From the cell containing the given text, extract its center point as (X, Y) coordinate. 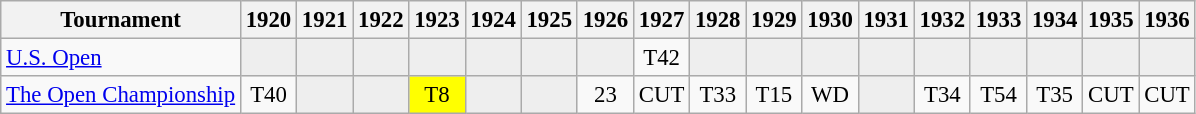
WD (830, 95)
1926 (605, 20)
1923 (437, 20)
1929 (774, 20)
1927 (661, 20)
1924 (493, 20)
T33 (718, 95)
T34 (942, 95)
Tournament (121, 20)
The Open Championship (121, 95)
1925 (549, 20)
1931 (886, 20)
1935 (1111, 20)
1921 (325, 20)
1930 (830, 20)
1934 (1055, 20)
1920 (268, 20)
T8 (437, 95)
T15 (774, 95)
T35 (1055, 95)
1933 (998, 20)
1936 (1167, 20)
1928 (718, 20)
T40 (268, 95)
1922 (381, 20)
U.S. Open (121, 58)
T54 (998, 95)
1932 (942, 20)
23 (605, 95)
T42 (661, 58)
